Search for the cell housing the specified text and yield its (x, y) center coordinate. 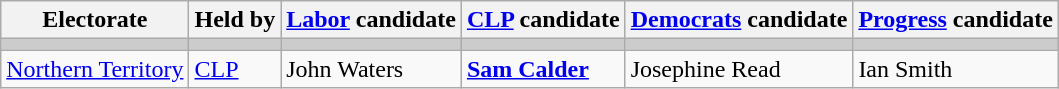
Northern Territory (95, 69)
Held by (235, 20)
CLP candidate (543, 20)
John Waters (372, 69)
Ian Smith (956, 69)
CLP (235, 69)
Democrats candidate (739, 20)
Labor candidate (372, 20)
Sam Calder (543, 69)
Progress candidate (956, 20)
Electorate (95, 20)
Josephine Read (739, 69)
